Pinpoint the cell where the given text exists, returning its [X, Y] midpoint coordinate. 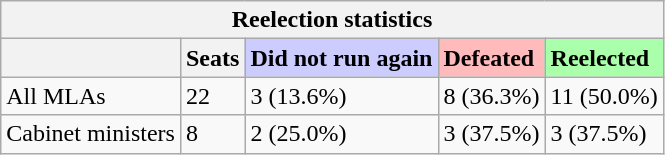
Reelected [604, 58]
Cabinet ministers [91, 134]
All MLAs [91, 96]
Reelection statistics [332, 20]
8 [212, 134]
Defeated [492, 58]
Seats [212, 58]
8 (36.3%) [492, 96]
2 (25.0%) [342, 134]
11 (50.0%) [604, 96]
22 [212, 96]
3 (13.6%) [342, 96]
Did not run again [342, 58]
